Find where the given text appears and provide that cell's center as [X, Y] coordinate. 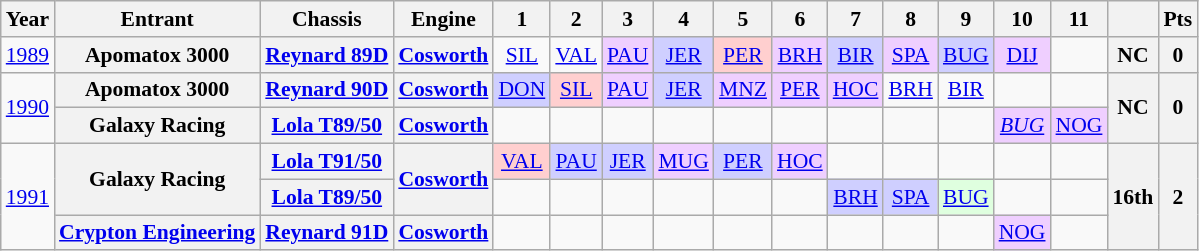
7 [856, 19]
5 [743, 19]
10 [1022, 19]
MUG [684, 162]
DON [522, 90]
1991 [28, 198]
MNZ [743, 90]
3 [628, 19]
Reynard 89D [326, 55]
9 [966, 19]
Engine [443, 19]
6 [800, 19]
Reynard 91D [326, 233]
Lola T91/50 [326, 162]
Year [28, 19]
16th [1132, 198]
Chassis [326, 19]
Crypton Engineering [157, 233]
DIJ [1022, 55]
4 [684, 19]
Reynard 90D [326, 90]
1989 [28, 55]
11 [1080, 19]
8 [910, 19]
1 [522, 19]
1990 [28, 108]
Entrant [157, 19]
Pts [1178, 19]
